Pinpoint the cell where the given text exists, returning its (x, y) midpoint coordinate. 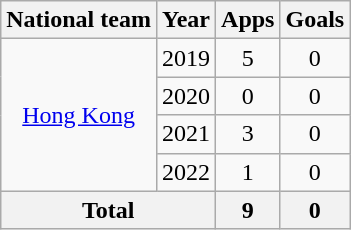
National team (79, 20)
3 (248, 134)
5 (248, 58)
Goals (315, 20)
2021 (186, 134)
Hong Kong (79, 115)
Total (108, 210)
2019 (186, 58)
Apps (248, 20)
9 (248, 210)
2022 (186, 172)
Year (186, 20)
2020 (186, 96)
1 (248, 172)
